Search for the cell housing the specified text and yield its [X, Y] center coordinate. 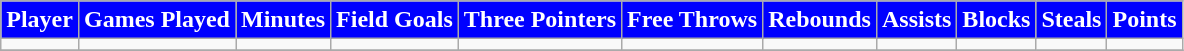
Field Goals [395, 20]
Three Pointers [540, 20]
Games Played [156, 20]
Steals [1072, 20]
Blocks [996, 20]
Free Throws [692, 20]
Points [1144, 20]
Assists [916, 20]
Minutes [284, 20]
Rebounds [820, 20]
Player [40, 20]
